Scan for the cell matching the given text and deliver its [x, y] coordinate at center. 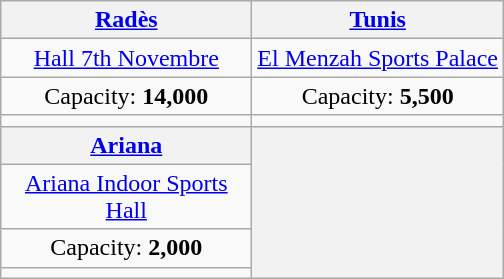
Tunis [378, 20]
Hall 7th Novembre [126, 58]
Capacity: 5,500 [378, 96]
Capacity: 2,000 [126, 248]
Ariana Indoor Sports Hall [126, 196]
Capacity: 14,000 [126, 96]
Ariana [126, 145]
Radès [126, 20]
El Menzah Sports Palace [378, 58]
